Capture the cell that displays the provided text and extract its (X, Y) central coordinate. 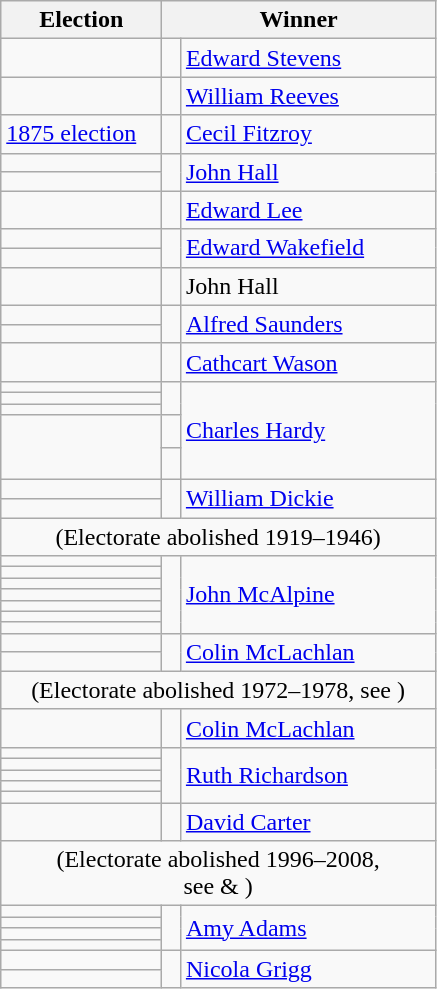
(Electorate abolished 1996–2008,see & ) (218, 874)
Cecil Fitzroy (308, 134)
Ruth Richardson (308, 774)
Winner (299, 20)
(Electorate abolished 1972–1978, see ) (218, 690)
Election (82, 20)
David Carter (308, 822)
(Electorate abolished 1919–1946) (218, 537)
Edward Lee (308, 210)
John McAlpine (308, 594)
Charles Hardy (308, 430)
William Reeves (308, 96)
1875 election (82, 134)
Nicola Grigg (308, 969)
Amy Adams (308, 928)
Edward Wakefield (308, 248)
William Dickie (308, 499)
Alfred Saunders (308, 324)
Edward Stevens (308, 58)
Cathcart Wason (308, 362)
